Return [X, Y] of the center of cell containing provided text 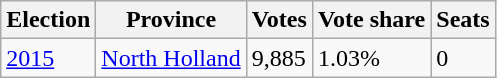
Vote share [371, 20]
North Holland [171, 58]
0 [463, 58]
Votes [279, 20]
Province [171, 20]
Seats [463, 20]
9,885 [279, 58]
2015 [48, 58]
Election [48, 20]
1.03% [371, 58]
